Scan for the cell matching the given text and deliver its (x, y) coordinate at center. 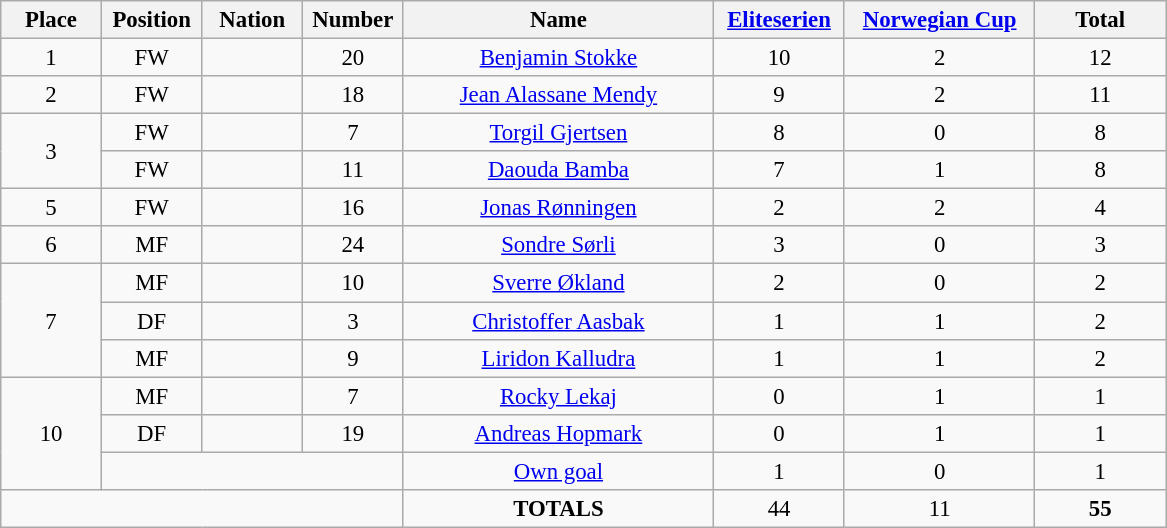
55 (1100, 509)
Sondre Sørli (558, 245)
5 (52, 208)
4 (1100, 208)
Position (152, 20)
Jonas Rønningen (558, 208)
Eliteserien (780, 20)
Norwegian Cup (940, 20)
Nation (252, 20)
Liridon Kalludra (558, 358)
Benjamin Stokke (558, 58)
44 (780, 509)
12 (1100, 58)
TOTALS (558, 509)
24 (354, 245)
Rocky Lekaj (558, 396)
Total (1100, 20)
Number (354, 20)
Own goal (558, 471)
Christoffer Aasbak (558, 321)
Andreas Hopmark (558, 433)
Jean Alassane Mendy (558, 95)
Daouda Bamba (558, 170)
16 (354, 208)
6 (52, 245)
Place (52, 20)
19 (354, 433)
18 (354, 95)
Torgil Gjertsen (558, 133)
Name (558, 20)
20 (354, 58)
Sverre Økland (558, 283)
